Pinpoint the cell where the given text exists, returning its (x, y) midpoint coordinate. 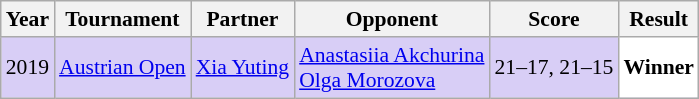
Xia Yuting (242, 68)
Score (554, 19)
Austrian Open (122, 68)
Result (658, 19)
Winner (658, 68)
Tournament (122, 19)
Opponent (392, 19)
Partner (242, 19)
2019 (28, 68)
Year (28, 19)
Anastasiia Akchurina Olga Morozova (392, 68)
21–17, 21–15 (554, 68)
